From the cell containing the given text, extract its center point as (x, y) coordinate. 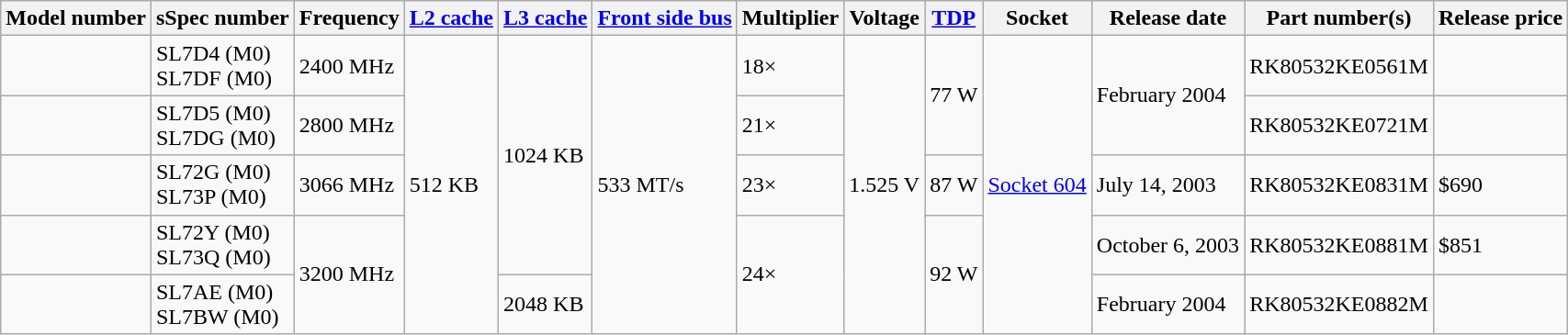
SL7D4 (M0)SL7DF (M0) (222, 66)
77 W (953, 95)
533 MT/s (665, 185)
2048 KB (546, 305)
Model number (76, 18)
RK80532KE0831M (1339, 185)
21× (790, 125)
L3 cache (546, 18)
24× (790, 274)
2400 MHz (349, 66)
3066 MHz (349, 185)
Voltage (885, 18)
18× (790, 66)
SL72Y (M0)SL73Q (M0) (222, 244)
October 6, 2003 (1168, 244)
July 14, 2003 (1168, 185)
92 W (953, 274)
TDP (953, 18)
Multiplier (790, 18)
23× (790, 185)
$851 (1500, 244)
RK80532KE0882M (1339, 305)
$690 (1500, 185)
Part number(s) (1339, 18)
87 W (953, 185)
512 KB (451, 185)
L2 cache (451, 18)
SL72G (M0)SL73P (M0) (222, 185)
RK80532KE0881M (1339, 244)
Release date (1168, 18)
1024 KB (546, 155)
Release price (1500, 18)
2800 MHz (349, 125)
Front side bus (665, 18)
Socket 604 (1037, 185)
SL7AE (M0) SL7BW (M0) (222, 305)
3200 MHz (349, 274)
sSpec number (222, 18)
1.525 V (885, 185)
Frequency (349, 18)
SL7D5 (M0)SL7DG (M0) (222, 125)
RK80532KE0721M (1339, 125)
Socket (1037, 18)
RK80532KE0561M (1339, 66)
